Return [x, y] of the center of cell containing provided text 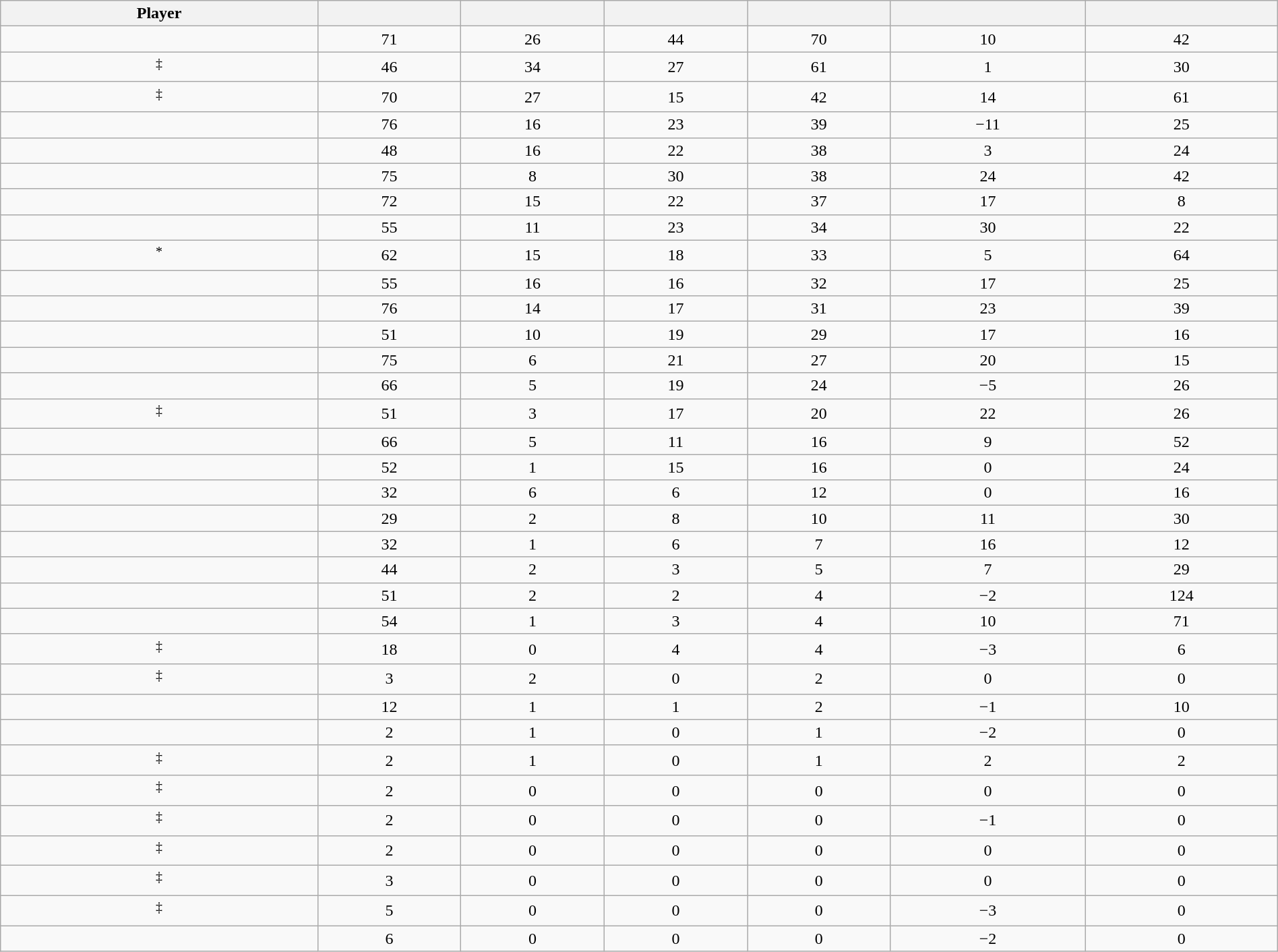
9 [988, 442]
−5 [988, 386]
124 [1181, 595]
64 [1181, 255]
Player [159, 13]
62 [389, 255]
72 [389, 202]
54 [389, 621]
* [159, 255]
48 [389, 150]
46 [389, 67]
21 [675, 360]
37 [819, 202]
33 [819, 255]
−11 [988, 125]
31 [819, 309]
